For the text-containing cell, return its midpoint in [x, y] coordinate format. 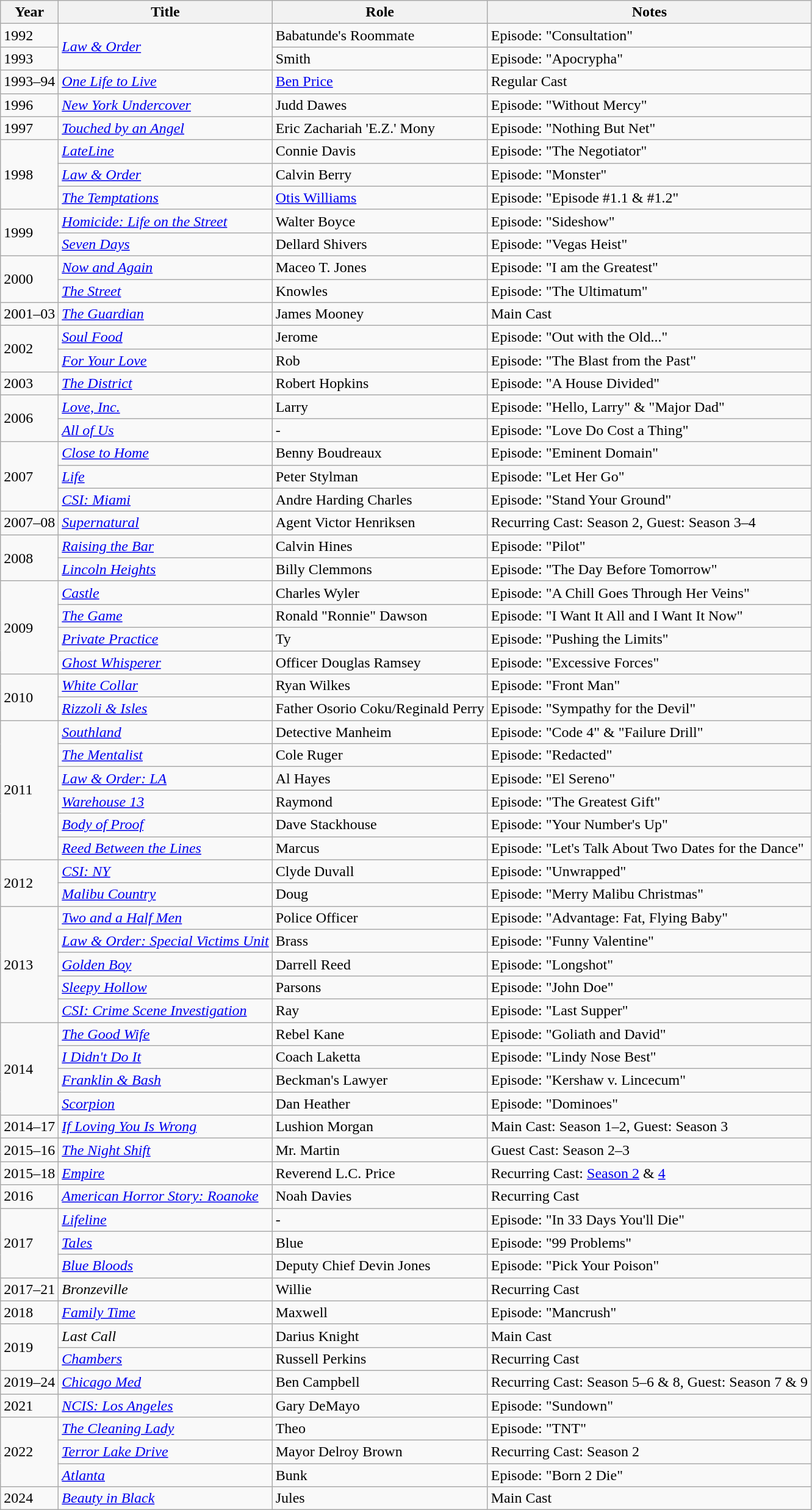
Episode: "Goliath and David" [649, 1034]
Police Officer [379, 918]
Recurring Cast: Season 2, Guest: Season 3–4 [649, 523]
Beauty in Black [165, 1498]
Episode: "I Want It All and I Want It Now" [649, 616]
Episode: "Let Her Go" [649, 476]
Castle [165, 592]
Episode: "Sideshow" [649, 221]
2008 [29, 558]
Episode: "Mancrush" [649, 1312]
Episode: "Born 2 Die" [649, 1475]
Episode: "In 33 Days You'll Die" [649, 1220]
CSI: NY [165, 871]
Episode: "99 Problems" [649, 1243]
Beckman's Lawyer [379, 1080]
Episode: "The Negotiator" [649, 151]
Sleepy Hollow [165, 987]
Episode: "I am the Greatest" [649, 267]
2022 [29, 1452]
Episode: "Redacted" [649, 755]
Chambers [165, 1359]
2014–17 [29, 1127]
Calvin Berry [379, 174]
2007–08 [29, 523]
Lincoln Heights [165, 569]
Two and a Half Men [165, 918]
Now and Again [165, 267]
Episode: "Sundown" [649, 1405]
Law & Order: Special Victims Unit [165, 941]
Episode: "Episode #1.1 & #1.2" [649, 198]
Recurring Cast: Season 2 & 4 [649, 1173]
Southland [165, 732]
2017 [29, 1243]
Al Hayes [379, 778]
All of Us [165, 430]
Connie Davis [379, 151]
Maceo T. Jones [379, 267]
2018 [29, 1312]
Episode: "Let's Talk About Two Dates for the Dance" [649, 848]
2014 [29, 1069]
Family Time [165, 1312]
The Good Wife [165, 1034]
2010 [29, 697]
Episode: "Love Do Cost a Thing" [649, 430]
Role [379, 12]
The Game [165, 616]
Mayor Delroy Brown [379, 1452]
NCIS: Los Angeles [165, 1405]
Episode: "El Sereno" [649, 778]
Body of Proof [165, 825]
White Collar [165, 686]
Officer Douglas Ramsey [379, 662]
Last Call [165, 1336]
2012 [29, 883]
Episode: "Eminent Domain" [649, 453]
2006 [29, 419]
American Horror Story: Roanoke [165, 1196]
Dellard Shivers [379, 244]
Gary DeMayo [379, 1405]
2013 [29, 964]
Theo [379, 1429]
Reed Between the Lines [165, 848]
Episode: "Consultation" [649, 35]
Episode: "Lindy Nose Best" [649, 1057]
Ryan Wilkes [379, 686]
Warehouse 13 [165, 802]
Russell Perkins [379, 1359]
2019 [29, 1347]
Raymond [379, 802]
Jules [379, 1498]
Soul Food [165, 337]
Episode: "The Blast from the Past" [649, 361]
Doug [379, 894]
2011 [29, 790]
Deputy Chief Devin Jones [379, 1266]
CSI: Miami [165, 500]
The Mentalist [165, 755]
Life [165, 476]
The Cleaning Lady [165, 1429]
CSI: Crime Scene Investigation [165, 1010]
1996 [29, 105]
One Life to Live [165, 82]
Episode: "Your Number's Up" [649, 825]
1999 [29, 232]
Episode: "Without Mercy" [649, 105]
Darrell Reed [379, 964]
Bronzeville [165, 1289]
Peter Stylman [379, 476]
Episode: "Pilot" [649, 546]
Reverend L.C. Price [379, 1173]
The Guardian [165, 314]
2003 [29, 384]
Parsons [379, 987]
Agent Victor Henriksen [379, 523]
Babatunde's Roommate [379, 35]
2001–03 [29, 314]
Bunk [379, 1475]
Episode: "Front Man" [649, 686]
Episode: "Monster" [649, 174]
Episode: "John Doe" [649, 987]
1997 [29, 128]
Episode: "Out with the Old..." [649, 337]
The Temptations [165, 198]
Mr. Martin [379, 1150]
Otis Williams [379, 198]
I Didn't Do It [165, 1057]
Terror Lake Drive [165, 1452]
If Loving You Is Wrong [165, 1127]
Touched by an Angel [165, 128]
Episode: "Stand Your Ground" [649, 500]
Episode: "TNT" [649, 1429]
Notes [649, 12]
New York Undercover [165, 105]
1992 [29, 35]
Dave Stackhouse [379, 825]
Malibu Country [165, 894]
Year [29, 12]
Episode: "Nothing But Net" [649, 128]
Main Cast: Season 1–2, Guest: Season 3 [649, 1127]
Andre Harding Charles [379, 500]
2000 [29, 279]
Episode: "Vegas Heist" [649, 244]
Regular Cast [649, 82]
Seven Days [165, 244]
Larry [379, 407]
Law & Order: LA [165, 778]
2021 [29, 1405]
2007 [29, 476]
Clyde Duvall [379, 871]
Chicago Med [165, 1382]
Willie [379, 1289]
Episode: "Code 4" & "Failure Drill" [649, 732]
Episode: "Sympathy for the Devil" [649, 709]
2002 [29, 349]
For Your Love [165, 361]
Episode: "Excessive Forces" [649, 662]
Raising the Bar [165, 546]
1993 [29, 59]
Lifeline [165, 1220]
Charles Wyler [379, 592]
Rob [379, 361]
Episode: "Pick Your Poison" [649, 1266]
Dan Heather [379, 1104]
Ben Campbell [379, 1382]
2015–18 [29, 1173]
Episode: "Advantage: Fat, Flying Baby" [649, 918]
Title [165, 12]
Lushion Morgan [379, 1127]
Episode: "Pushing the Limits" [649, 639]
2024 [29, 1498]
Supernatural [165, 523]
Episode: "Unwrapped" [649, 871]
Billy Clemmons [379, 569]
Close to Home [165, 453]
Episode: "A House Divided" [649, 384]
Guest Cast: Season 2–3 [649, 1150]
1998 [29, 174]
Detective Manheim [379, 732]
Benny Boudreaux [379, 453]
Ronald "Ronnie" Dawson [379, 616]
Episode: "Longshot" [649, 964]
Eric Zachariah 'E.Z.' Mony [379, 128]
Judd Dawes [379, 105]
Coach Laketta [379, 1057]
Cole Ruger [379, 755]
Homicide: Life on the Street [165, 221]
Golden Boy [165, 964]
Episode: "Kershaw v. Lincecum" [649, 1080]
Episode: "Dominoes" [649, 1104]
The Street [165, 291]
Recurring Cast: Season 2 [649, 1452]
Tales [165, 1243]
Ghost Whisperer [165, 662]
Private Practice [165, 639]
Atlanta [165, 1475]
Empire [165, 1173]
Love, Inc. [165, 407]
Episode: "Merry Malibu Christmas" [649, 894]
Darius Knight [379, 1336]
James Mooney [379, 314]
Recurring Cast: Season 5–6 & 8, Guest: Season 7 & 9 [649, 1382]
Rizzoli & Isles [165, 709]
Walter Boyce [379, 221]
2016 [29, 1196]
Episode: "Funny Valentine" [649, 941]
Ty [379, 639]
Episode: "Hello, Larry" & "Major Dad" [649, 407]
Blue Bloods [165, 1266]
LateLine [165, 151]
2017–21 [29, 1289]
The District [165, 384]
2009 [29, 627]
Episode: "The Ultimatum" [649, 291]
Calvin Hines [379, 546]
Father Osorio Coku/Reginald Perry [379, 709]
Scorpion [165, 1104]
Jerome [379, 337]
Knowles [379, 291]
Blue [379, 1243]
Maxwell [379, 1312]
The Night Shift [165, 1150]
Episode: "Last Supper" [649, 1010]
2015–16 [29, 1150]
Episode: "Apocrypha" [649, 59]
2019–24 [29, 1382]
Ben Price [379, 82]
Brass [379, 941]
Ray [379, 1010]
Episode: "The Greatest Gift" [649, 802]
Smith [379, 59]
Episode: "The Day Before Tomorrow" [649, 569]
Marcus [379, 848]
Episode: "A Chill Goes Through Her Veins" [649, 592]
Noah Davies [379, 1196]
1993–94 [29, 82]
Franklin & Bash [165, 1080]
Robert Hopkins [379, 384]
Rebel Kane [379, 1034]
